Pinpoint the cell where the given text exists, returning its [x, y] midpoint coordinate. 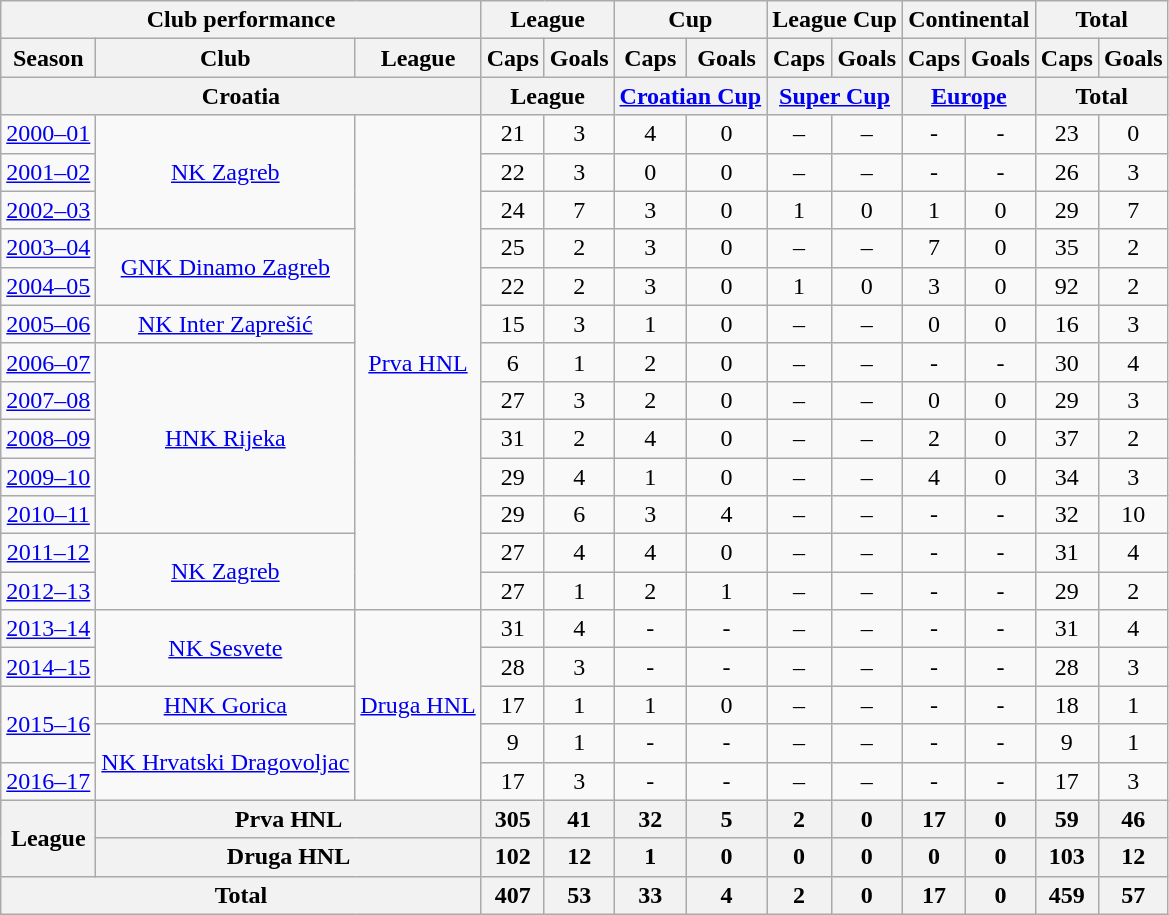
24 [512, 210]
2013–14 [48, 629]
2004–05 [48, 286]
305 [512, 819]
35 [1066, 248]
2001–02 [48, 172]
Croatia [241, 96]
NK Sesvete [226, 648]
Super Cup [835, 96]
2006–07 [48, 362]
GNK Dinamo Zagreb [226, 267]
2000–01 [48, 134]
Croatian Cup [690, 96]
League Cup [835, 20]
92 [1066, 286]
Europe [968, 96]
2007–08 [48, 400]
15 [512, 324]
16 [1066, 324]
2008–09 [48, 438]
30 [1066, 362]
2003–04 [48, 248]
Continental [968, 20]
2011–12 [48, 553]
103 [1066, 857]
18 [1066, 705]
41 [579, 819]
NK Hrvatski Dragovoljac [226, 762]
34 [1066, 477]
25 [512, 248]
10 [1133, 515]
2016–17 [48, 781]
23 [1066, 134]
37 [1066, 438]
21 [512, 134]
2015–16 [48, 724]
2012–13 [48, 591]
407 [512, 895]
102 [512, 857]
HNK Gorica [226, 705]
Club performance [241, 20]
2010–11 [48, 515]
33 [650, 895]
2014–15 [48, 667]
2005–06 [48, 324]
HNK Rijeka [226, 438]
2009–10 [48, 477]
26 [1066, 172]
2002–03 [48, 210]
Club [226, 58]
459 [1066, 895]
Season [48, 58]
5 [727, 819]
59 [1066, 819]
Cup [690, 20]
53 [579, 895]
46 [1133, 819]
57 [1133, 895]
NK Inter Zaprešić [226, 324]
